Return [X, Y] of the center of cell containing provided text 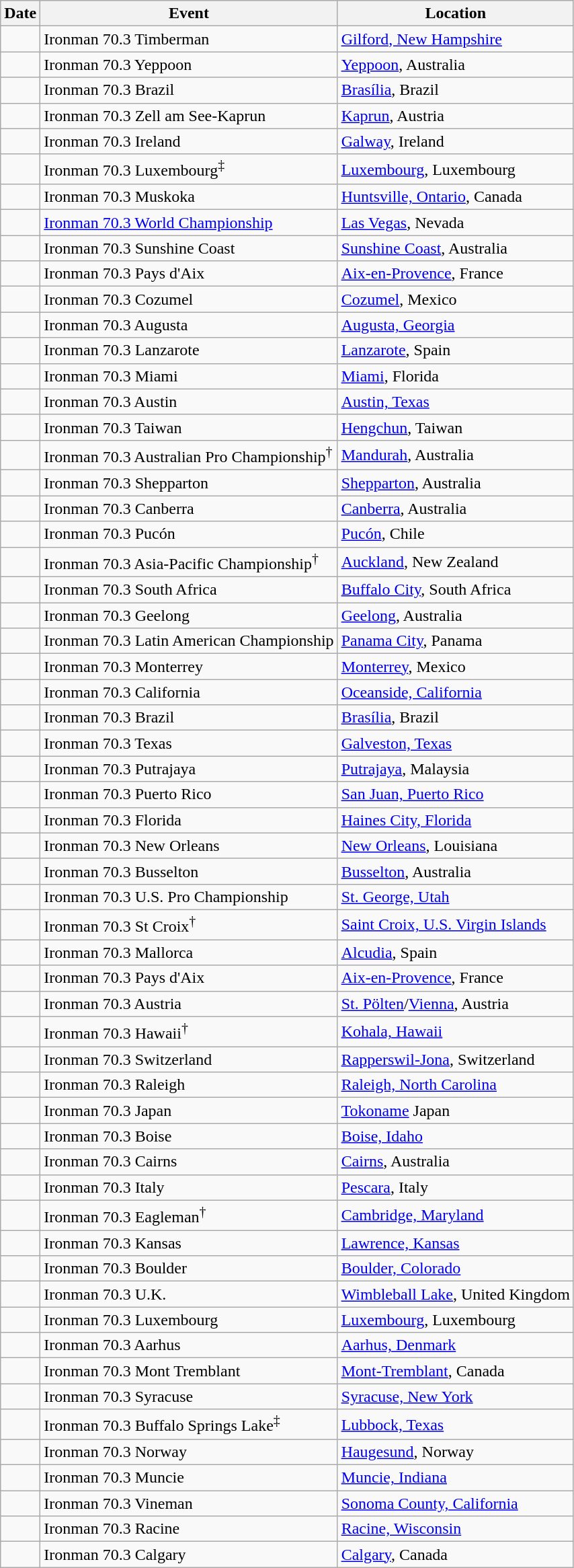
Muncie, Indiana [456, 1478]
Mont-Tremblant, Canada [456, 1371]
Shepparton, Australia [456, 483]
Kaprun, Austria [456, 116]
Ironman 70.3 Lanzarote [189, 350]
Lanzarote, Spain [456, 350]
Racine, Wisconsin [456, 1529]
Gilford, New Hampshire [456, 39]
Ironman 70.3 U.K. [189, 1294]
Ironman 70.3 Putrajaya [189, 769]
Rapperswil-Jona, Switzerland [456, 1059]
Boulder, Colorado [456, 1269]
Ironman 70.3 U.S. Pro Championship [189, 897]
Ironman 70.3 Miami [189, 376]
San Juan, Puerto Rico [456, 794]
Calgary, Canada [456, 1555]
Huntsville, Ontario, Canada [456, 197]
Ironman 70.3 Cairns [189, 1162]
Ironman 70.3 Eagleman† [189, 1215]
Ironman 70.3 Switzerland [189, 1059]
Ironman 70.3 Latin American Championship [189, 641]
Ironman 70.3 Mallorca [189, 953]
Geelong, Australia [456, 615]
Tokoname Japan [456, 1111]
Ironman 70.3 Florida [189, 820]
Ironman 70.3 Italy [189, 1187]
Busselton, Australia [456, 871]
Ironman 70.3 Taiwan [189, 427]
Ironman 70.3 Luxembourg‡ [189, 170]
Las Vegas, Nevada [456, 223]
Cambridge, Maryland [456, 1215]
Lawrence, Kansas [456, 1243]
Ironman 70.3 Muncie [189, 1478]
Cairns, Australia [456, 1162]
Hengchun, Taiwan [456, 427]
Pescara, Italy [456, 1187]
Sunshine Coast, Australia [456, 248]
Location [456, 13]
Syracuse, New York [456, 1396]
Ironman 70.3 Austin [189, 402]
Ironman 70.3 Sunshine Coast [189, 248]
Ironman 70.3 California [189, 692]
Saint Croix, U.S. Virgin Islands [456, 924]
Ironman 70.3 Kansas [189, 1243]
Aarhus, Denmark [456, 1345]
Ironman 70.3 Geelong [189, 615]
Ironman 70.3 Australian Pro Championship† [189, 455]
Lubbock, Texas [456, 1425]
Ironman 70.3 Boulder [189, 1269]
Ironman 70.3 Mont Tremblant [189, 1371]
Panama City, Panama [456, 641]
Ironman 70.3 South Africa [189, 590]
Ironman 70.3 Luxembourg [189, 1320]
Cozumel, Mexico [456, 299]
Ironman 70.3 Texas [189, 743]
Sonoma County, California [456, 1503]
Ironman 70.3 Norway [189, 1452]
Ironman 70.3 Yeppoon [189, 65]
Ironman 70.3 Timberman [189, 39]
Haines City, Florida [456, 820]
Raleigh, North Carolina [456, 1085]
Wimbleball Lake, United Kingdom [456, 1294]
Auckland, New Zealand [456, 562]
Ironman 70.3 Augusta [189, 325]
Ironman 70.3 Vineman [189, 1503]
Haugesund, Norway [456, 1452]
Ironman 70.3 Ireland [189, 141]
Mandurah, Australia [456, 455]
Ironman 70.3 World Championship [189, 223]
Ironman 70.3 Asia-Pacific Championship† [189, 562]
Austin, Texas [456, 402]
Ironman 70.3 Hawaii† [189, 1032]
Ironman 70.3 Aarhus [189, 1345]
Ironman 70.3 Austria [189, 1004]
Miami, Florida [456, 376]
Ironman 70.3 Muskoka [189, 197]
Ironman 70.3 Boise [189, 1136]
Pucón, Chile [456, 534]
Monterrey, Mexico [456, 667]
Ironman 70.3 Racine [189, 1529]
Ironman 70.3 Zell am See-Kaprun [189, 116]
Galveston, Texas [456, 743]
Ironman 70.3 Calgary [189, 1555]
Boise, Idaho [456, 1136]
St. Pölten/Vienna, Austria [456, 1004]
Alcudia, Spain [456, 953]
Oceanside, California [456, 692]
St. George, Utah [456, 897]
Ironman 70.3 New Orleans [189, 846]
Buffalo City, South Africa [456, 590]
Event [189, 13]
Canberra, Australia [456, 509]
Ironman 70.3 Japan [189, 1111]
Augusta, Georgia [456, 325]
Ironman 70.3 Raleigh [189, 1085]
Ironman 70.3 Puerto Rico [189, 794]
Yeppoon, Australia [456, 65]
Galway, Ireland [456, 141]
Ironman 70.3 Busselton [189, 871]
Ironman 70.3 St Croix† [189, 924]
Ironman 70.3 Shepparton [189, 483]
Date [20, 13]
Putrajaya, Malaysia [456, 769]
Ironman 70.3 Buffalo Springs Lake‡ [189, 1425]
Ironman 70.3 Syracuse [189, 1396]
Ironman 70.3 Pucón [189, 534]
Ironman 70.3 Canberra [189, 509]
New Orleans, Louisiana [456, 846]
Ironman 70.3 Cozumel [189, 299]
Ironman 70.3 Monterrey [189, 667]
Kohala, Hawaii [456, 1032]
